Search for the cell housing the specified text and yield its [x, y] center coordinate. 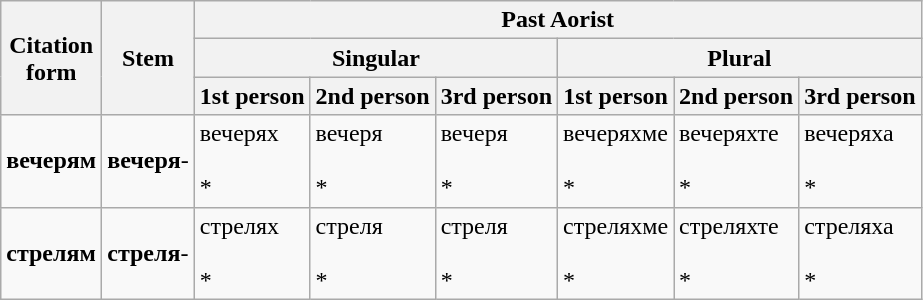
вечерях * [252, 161]
стрелям [52, 253]
стреляхме * [616, 253]
стреля- [148, 253]
вечерям [52, 161]
вечеряхте * [736, 161]
Plural [740, 58]
Stem [148, 58]
стрелях * [252, 253]
вечеряха * [860, 161]
стреляхте * [736, 253]
вечеря- [148, 161]
Citationform [52, 58]
Singular [376, 58]
Past Aorist [558, 20]
стреляха * [860, 253]
вечеряхме * [616, 161]
